Capture the cell that displays the provided text and extract its (x, y) central coordinate. 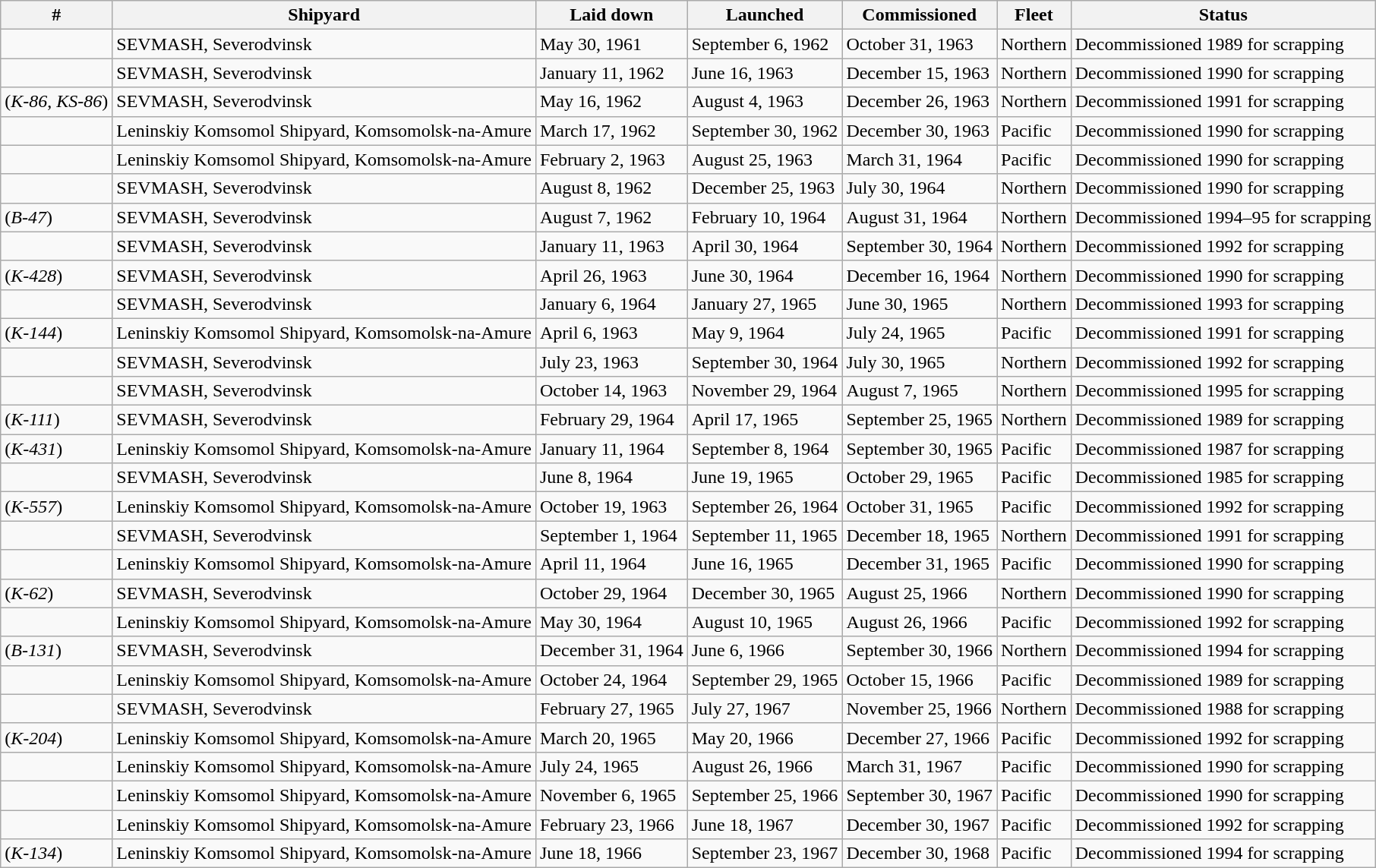
March 17, 1962 (611, 131)
April 6, 1963 (611, 333)
October 14, 1963 (611, 391)
Commissioned (920, 15)
September 23, 1967 (765, 854)
June 8, 1964 (611, 478)
September 26, 1964 (765, 507)
(K-557) (56, 507)
Shipyard (324, 15)
October 24, 1964 (611, 680)
October 31, 1963 (920, 44)
Fleet (1034, 15)
November 6, 1965 (611, 795)
February 10, 1964 (765, 217)
March 31, 1964 (920, 159)
(K-144) (56, 333)
June 6, 1966 (765, 651)
Decommissioned 1985 for scrapping (1223, 478)
June 30, 1964 (765, 275)
December 31, 1965 (920, 564)
February 27, 1965 (611, 709)
August 25, 1966 (920, 593)
June 16, 1965 (765, 564)
August 7, 1965 (920, 391)
December 25, 1963 (765, 188)
(K-86, KS-86) (56, 102)
August 4, 1963 (765, 102)
September 29, 1965 (765, 680)
December 26, 1963 (920, 102)
December 16, 1964 (920, 275)
February 2, 1963 (611, 159)
January 11, 1964 (611, 449)
September 30, 1967 (920, 795)
August 7, 1962 (611, 217)
Laid down (611, 15)
August 31, 1964 (920, 217)
December 30, 1967 (920, 824)
December 30, 1965 (765, 593)
(K-204) (56, 737)
(K-111) (56, 420)
(B-131) (56, 651)
April 17, 1965 (765, 420)
March 20, 1965 (611, 737)
Decommissioned 1993 for scrapping (1223, 304)
Decommissioned 1987 for scrapping (1223, 449)
December 27, 1966 (920, 737)
October 31, 1965 (920, 507)
(K-428) (56, 275)
January 27, 1965 (765, 304)
April 11, 1964 (611, 564)
May 9, 1964 (765, 333)
September 11, 1965 (765, 535)
September 30, 1966 (920, 651)
August 8, 1962 (611, 188)
January 11, 1963 (611, 246)
May 30, 1964 (611, 622)
December 30, 1963 (920, 131)
January 11, 1962 (611, 73)
Decommissioned 1995 for scrapping (1223, 391)
(B-47) (56, 217)
May 30, 1961 (611, 44)
July 23, 1963 (611, 362)
June 16, 1963 (765, 73)
June 30, 1965 (920, 304)
July 30, 1964 (920, 188)
April 30, 1964 (765, 246)
December 18, 1965 (920, 535)
June 18, 1967 (765, 824)
December 31, 1964 (611, 651)
September 8, 1964 (765, 449)
October 19, 1963 (611, 507)
December 30, 1968 (920, 854)
June 18, 1966 (611, 854)
September 1, 1964 (611, 535)
September 6, 1962 (765, 44)
February 23, 1966 (611, 824)
May 20, 1966 (765, 737)
August 25, 1963 (765, 159)
February 29, 1964 (611, 420)
March 31, 1967 (920, 766)
August 10, 1965 (765, 622)
Launched (765, 15)
September 25, 1965 (920, 420)
(K-62) (56, 593)
November 25, 1966 (920, 709)
# (56, 15)
November 29, 1964 (765, 391)
October 29, 1965 (920, 478)
(K-431) (56, 449)
April 26, 1963 (611, 275)
January 6, 1964 (611, 304)
Decommissioned 1994–95 for scrapping (1223, 217)
October 29, 1964 (611, 593)
Status (1223, 15)
Decommissioned 1988 for scrapping (1223, 709)
May 16, 1962 (611, 102)
June 19, 1965 (765, 478)
(K-134) (56, 854)
December 15, 1963 (920, 73)
September 25, 1966 (765, 795)
July 27, 1967 (765, 709)
July 30, 1965 (920, 362)
October 15, 1966 (920, 680)
September 30, 1962 (765, 131)
September 30, 1965 (920, 449)
